Determine the (x, y) coordinate at the center of the cell enclosing the given text.  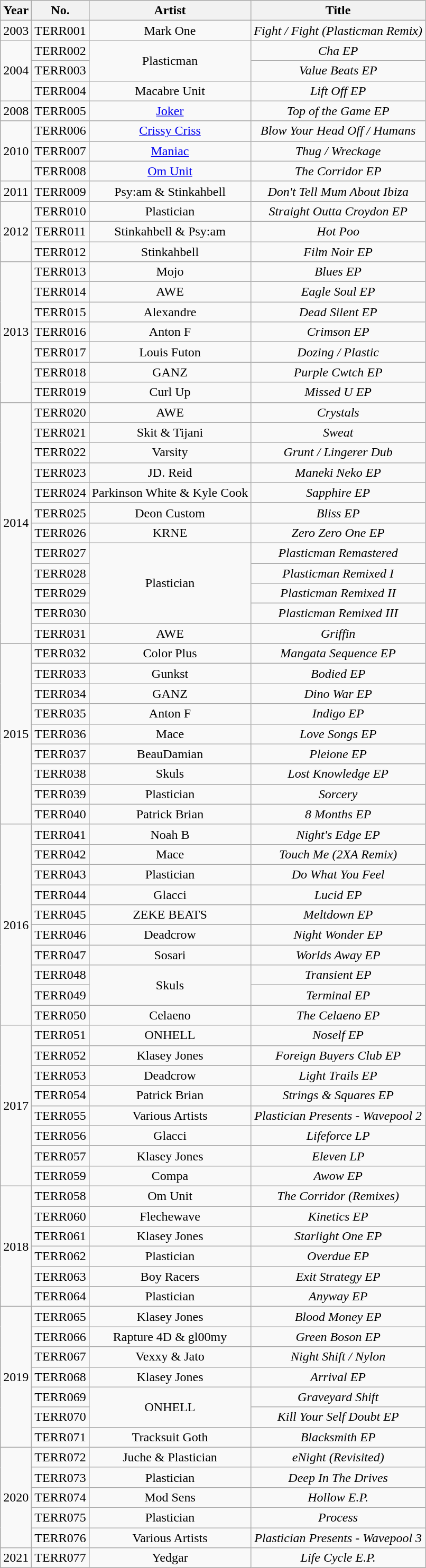
TERR014 (60, 292)
Touch Me (2XA Remix) (338, 854)
Deep In The Drives (338, 1477)
2016 (16, 925)
Lost Knowledge EP (338, 774)
TERR058 (60, 1196)
Plasticman Remixed I (338, 573)
TERR068 (60, 1377)
Flechewave (170, 1216)
TERR055 (60, 1116)
Plastician Presents - Wavepool 2 (338, 1116)
TERR024 (60, 493)
Love Songs EP (338, 734)
Yedgar (170, 1558)
Bliss EP (338, 513)
TERR003 (60, 71)
TERR005 (60, 111)
TERR037 (60, 754)
TERR002 (60, 51)
Hollow E.P. (338, 1497)
eNight (Revisited) (338, 1457)
TERR051 (60, 1035)
TERR067 (60, 1357)
Curl Up (170, 392)
TERR015 (60, 312)
Maneki Neko EP (338, 473)
Plasticman (170, 61)
TERR076 (60, 1538)
TERR009 (60, 191)
Macabre Unit (170, 91)
Blow Your Head Off / Humans (338, 131)
Crimson EP (338, 332)
TERR022 (60, 452)
Awow EP (338, 1176)
Joker (170, 111)
Stinkahbell & Psy:am (170, 231)
Eagle Soul EP (338, 292)
Sosari (170, 955)
Tracksuit Goth (170, 1437)
TERR066 (60, 1337)
Anyway EP (338, 1297)
The Celaeno EP (338, 1015)
2012 (16, 231)
2010 (16, 151)
Starlight One EP (338, 1236)
Light Trails EP (338, 1075)
Exit Strategy EP (338, 1277)
TERR063 (60, 1277)
Griffin (338, 634)
Missed U EP (338, 392)
2011 (16, 191)
TERR033 (60, 674)
Arrival EP (338, 1377)
Hot Poo (338, 231)
Stinkahbell (170, 252)
Green Boson EP (338, 1337)
TERR059 (60, 1176)
Kill Your Self Doubt EP (338, 1417)
TERR045 (60, 915)
Title (338, 11)
BeauDamian (170, 754)
TERR046 (60, 935)
Psy:am & Stinkahbell (170, 191)
TERR026 (60, 533)
Foreign Buyers Club EP (338, 1055)
TERR056 (60, 1136)
Skit & Tijani (170, 432)
TERR065 (60, 1317)
Cha EP (338, 51)
Mod Sens (170, 1497)
TERR040 (60, 814)
Dozing / Plastic (338, 352)
Dead Silent EP (338, 312)
Process (338, 1517)
Strings & Squares EP (338, 1095)
2018 (16, 1246)
Bodied EP (338, 674)
Noself EP (338, 1035)
TERR043 (60, 874)
TERR070 (60, 1417)
Boy Racers (170, 1277)
TERR019 (60, 392)
TERR034 (60, 694)
TERR075 (60, 1517)
TERR052 (60, 1055)
Night's Edge EP (338, 834)
Kinetics EP (338, 1216)
TERR018 (60, 372)
Zero Zero One EP (338, 533)
8 Months EP (338, 814)
TERR012 (60, 252)
Plasticman Remixed III (338, 613)
ZEKE BEATS (170, 915)
TERR020 (60, 412)
Fight / Fight (Plasticman Remix) (338, 31)
TERR036 (60, 734)
TERR047 (60, 955)
2008 (16, 111)
Parkinson White & Kyle Cook (170, 493)
Worlds Away EP (338, 955)
Rapture 4D & gl00my (170, 1337)
Mojo (170, 272)
TERR044 (60, 895)
2013 (16, 332)
TERR025 (60, 513)
TERR074 (60, 1497)
Plasticman Remastered (338, 553)
TERR071 (60, 1437)
Transient EP (338, 975)
Plasticman Remixed II (338, 593)
Thug / Wreckage (338, 151)
Terminal EP (338, 995)
Compa (170, 1176)
Don't Tell Mum About Ibiza (338, 191)
Life Cycle E.P. (338, 1558)
Night Shift / Nylon (338, 1357)
Blues EP (338, 272)
Varsity (170, 452)
TERR011 (60, 231)
TERR053 (60, 1075)
2020 (16, 1497)
Sweat (338, 432)
Sapphire EP (338, 493)
Eleven LP (338, 1156)
Vexxy & Jato (170, 1357)
2017 (16, 1106)
Louis Futon (170, 352)
TERR077 (60, 1558)
TERR060 (60, 1216)
TERR008 (60, 171)
TERR069 (60, 1397)
TERR062 (60, 1257)
Blacksmith EP (338, 1437)
TERR001 (60, 31)
TERR023 (60, 473)
Lift Off EP (338, 91)
2015 (16, 734)
Crystals (338, 412)
TERR064 (60, 1297)
Overdue EP (338, 1257)
Grunt / Lingerer Dub (338, 452)
Gunkst (170, 674)
Mangata Sequence EP (338, 654)
Straight Outta Croydon EP (338, 211)
TERR029 (60, 593)
2014 (16, 523)
TERR072 (60, 1457)
Purple Cwtch EP (338, 372)
TERR027 (60, 553)
TERR048 (60, 975)
Alexandre (170, 312)
Color Plus (170, 654)
Celaeno (170, 1015)
Pleione EP (338, 754)
The Corridor (Remixes) (338, 1196)
Lucid EP (338, 895)
2004 (16, 71)
TERR013 (60, 272)
TERR057 (60, 1156)
Night Wonder EP (338, 935)
TERR017 (60, 352)
TERR004 (60, 91)
Do What You Feel (338, 874)
TERR042 (60, 854)
Deon Custom (170, 513)
Artist (170, 11)
TERR030 (60, 613)
KRNE (170, 533)
TERR054 (60, 1095)
Dino War EP (338, 694)
TERR007 (60, 151)
Graveyard Shift (338, 1397)
Meltdown EP (338, 915)
Maniac (170, 151)
Juche & Plastician (170, 1457)
Plastician Presents - Wavepool 3 (338, 1538)
TERR041 (60, 834)
TERR032 (60, 654)
Lifeforce LP (338, 1136)
TERR061 (60, 1236)
TERR035 (60, 714)
JD. Reid (170, 473)
TERR039 (60, 794)
No. (60, 11)
TERR006 (60, 131)
TERR050 (60, 1015)
2003 (16, 31)
Film Noir EP (338, 252)
TERR021 (60, 432)
TERR016 (60, 332)
Noah B (170, 834)
TERR049 (60, 995)
The Corridor EP (338, 171)
Top of the Game EP (338, 111)
TERR010 (60, 211)
Year (16, 11)
TERR028 (60, 573)
Indigo EP (338, 714)
Sorcery (338, 794)
Blood Money EP (338, 1317)
2021 (16, 1558)
TERR073 (60, 1477)
Value Beats EP (338, 71)
Crissy Criss (170, 131)
2019 (16, 1377)
TERR038 (60, 774)
TERR031 (60, 634)
Mark One (170, 31)
